Capture the cell that displays the provided text and extract its [x, y] central coordinate. 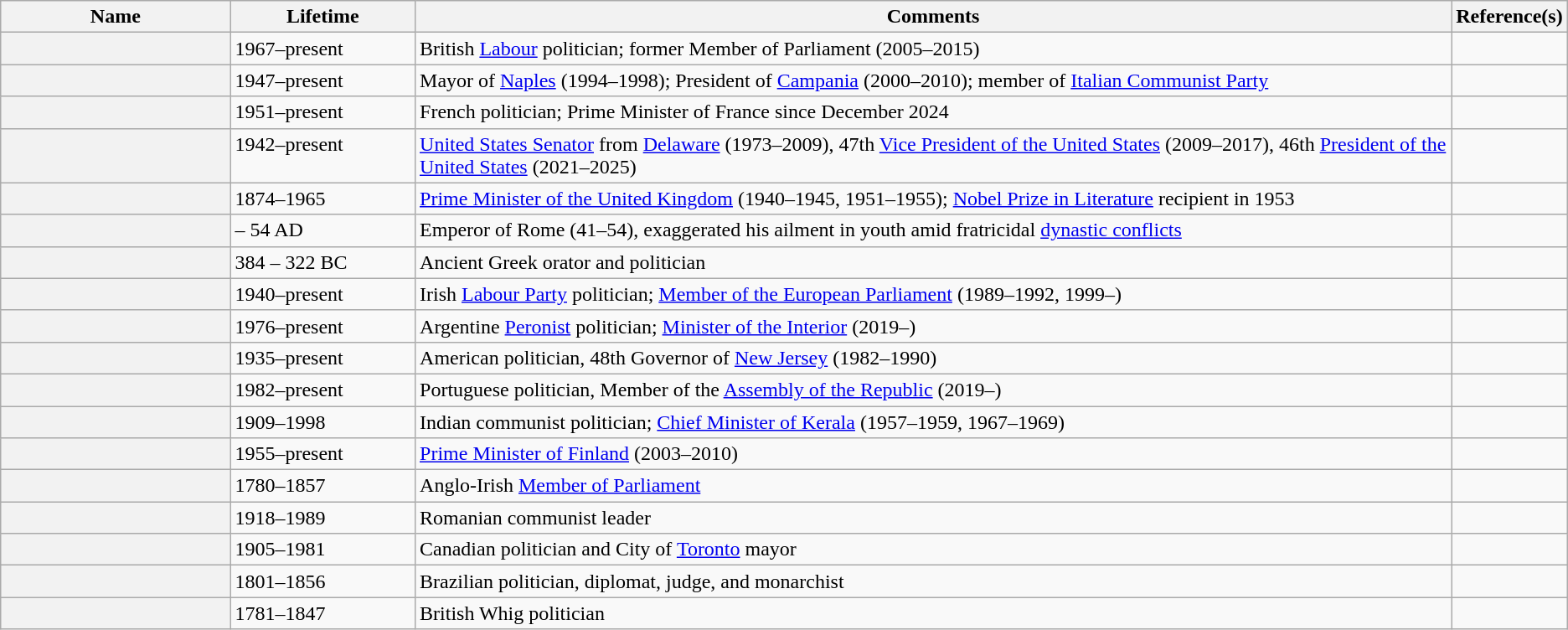
1874–1965 [323, 199]
1967–present [323, 49]
Lifetime [323, 17]
American politician, 48th Governor of New Jersey (1982–1990) [933, 358]
1780–1857 [323, 486]
1942–present [323, 156]
1976–present [323, 326]
Comments [933, 17]
British Whig politician [933, 613]
Prime Minister of the United Kingdom (1940–1945, 1951–1955); Nobel Prize in Literature recipient in 1953 [933, 199]
Brazilian politician, diplomat, judge, and monarchist [933, 581]
French politician; Prime Minister of France since December 2024 [933, 112]
1801–1856 [323, 581]
384 – 322 BC [323, 262]
1935–present [323, 358]
Irish Labour Party politician; Member of the European Parliament (1989–1992, 1999–) [933, 294]
Ancient Greek orator and politician [933, 262]
Romanian communist leader [933, 518]
Canadian politician and City of Toronto mayor [933, 550]
Indian communist politician; Chief Minister of Kerala (1957–1959, 1967–1969) [933, 421]
Anglo-Irish Member of Parliament [933, 486]
1982–present [323, 390]
British Labour politician; former Member of Parliament (2005–2015) [933, 49]
Portuguese politician, Member of the Assembly of the Republic (2019–) [933, 390]
– 54 AD [323, 230]
1951–present [323, 112]
1905–1981 [323, 550]
Name [116, 17]
Prime Minister of Finland (2003–2010) [933, 454]
Emperor of Rome (41–54), exaggerated his ailment in youth amid fratricidal dynastic conflicts [933, 230]
1940–present [323, 294]
1947–present [323, 80]
1781–1847 [323, 613]
1955–present [323, 454]
1918–1989 [323, 518]
Argentine Peronist politician; Minister of the Interior (2019–) [933, 326]
Reference(s) [1509, 17]
Mayor of Naples (1994–1998); President of Campania (2000–2010); member of Italian Communist Party [933, 80]
1909–1998 [323, 421]
